Return [x, y] of the center of cell containing provided text 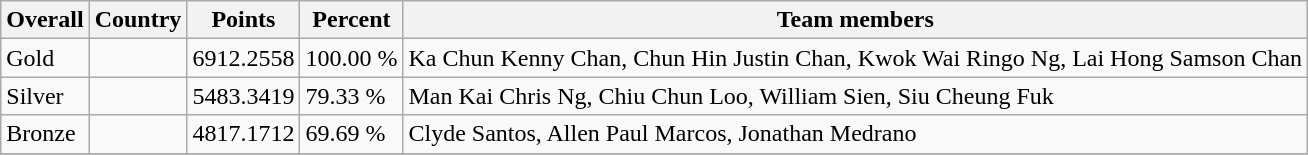
Percent [352, 20]
5483.3419 [244, 96]
100.00 % [352, 58]
Clyde Santos, Allen Paul Marcos, Jonathan Medrano [856, 134]
Gold [45, 58]
79.33 % [352, 96]
Man Kai Chris Ng, Chiu Chun Loo, William Sien, Siu Cheung Fuk [856, 96]
69.69 % [352, 134]
Ka Chun Kenny Chan, Chun Hin Justin Chan, Kwok Wai Ringo Ng, Lai Hong Samson Chan [856, 58]
Points [244, 20]
6912.2558 [244, 58]
4817.1712 [244, 134]
Silver [45, 96]
Overall [45, 20]
Bronze [45, 134]
Country [138, 20]
Team members [856, 20]
